Scan for the cell matching the given text and deliver its [X, Y] coordinate at center. 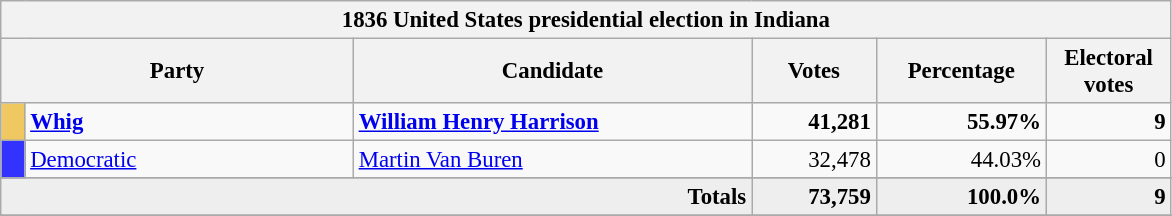
55.97% [961, 122]
Democratic [189, 160]
100.0% [961, 197]
Whig [189, 122]
Party [178, 72]
Electoral votes [1108, 72]
Totals [376, 197]
44.03% [961, 160]
Percentage [961, 72]
0 [1108, 160]
32,478 [814, 160]
William Henry Harrison [552, 122]
1836 United States presidential election in Indiana [586, 20]
Martin Van Buren [552, 160]
73,759 [814, 197]
Candidate [552, 72]
41,281 [814, 122]
Votes [814, 72]
